Search for the cell housing the specified text and yield its [x, y] center coordinate. 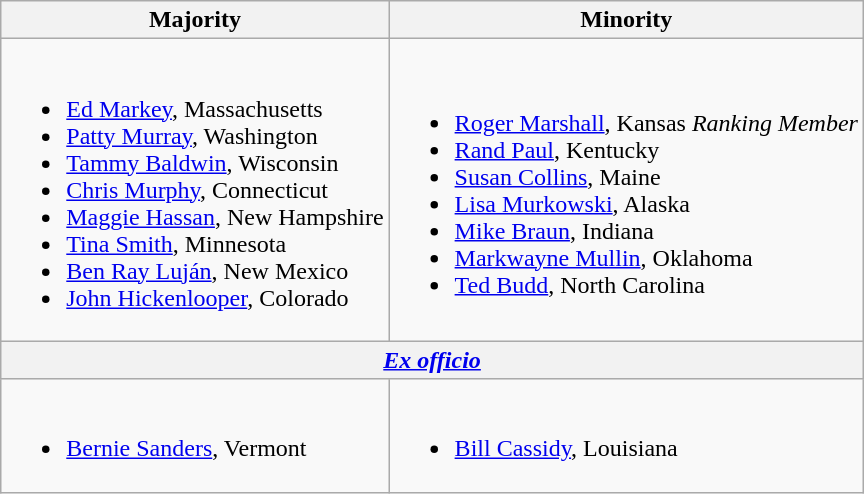
Minority [626, 20]
Bernie Sanders, Vermont [195, 436]
Ex officio [432, 360]
Majority [195, 20]
Bill Cassidy, Louisiana [626, 436]
